Find where the given text appears and provide that cell's center as [x, y] coordinate. 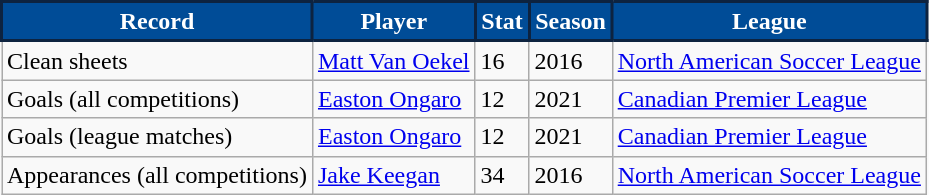
Goals (league matches) [158, 137]
Appearances (all competitions) [158, 175]
League [769, 22]
Season [570, 22]
Jake Keegan [394, 175]
16 [502, 60]
Player [394, 22]
Goals (all competitions) [158, 99]
Stat [502, 22]
Matt Van Oekel [394, 60]
Record [158, 22]
Clean sheets [158, 60]
34 [502, 175]
